For the text-containing cell, return its midpoint in [x, y] coordinate format. 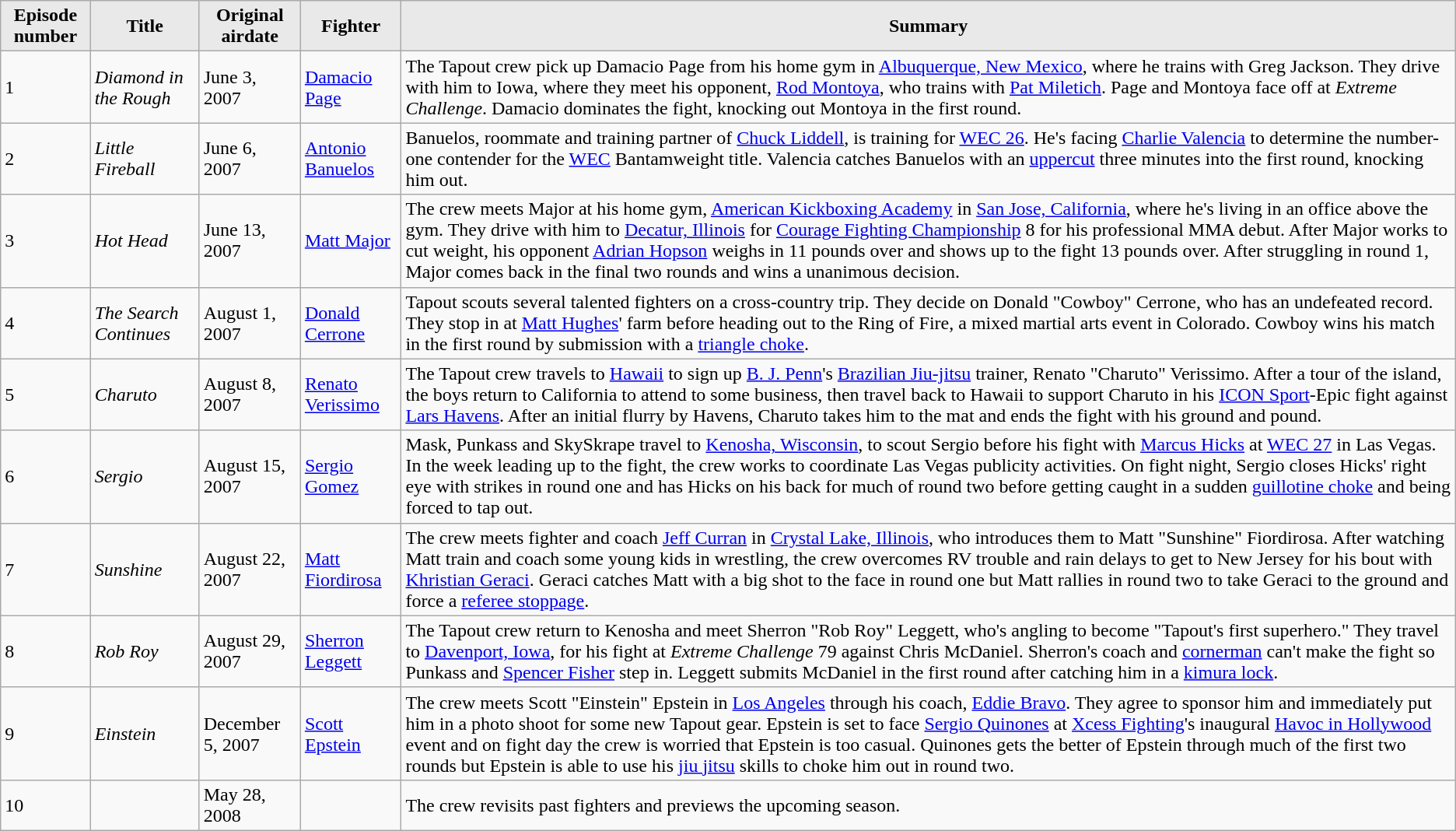
August 29, 2007 [250, 651]
Einstein [145, 733]
6 [45, 476]
Charuto [145, 394]
Scott Epstein [351, 733]
Original airdate [250, 26]
Donald Cerrone [351, 323]
Renato Verissimo [351, 394]
Sergio Gomez [351, 476]
Matt Major [351, 241]
5 [45, 394]
June 6, 2007 [250, 159]
Rob Roy [145, 651]
1 [45, 87]
9 [45, 733]
Matt Fiordirosa [351, 570]
Hot Head [145, 241]
Sergio [145, 476]
Title [145, 26]
8 [45, 651]
2 [45, 159]
Episode number [45, 26]
June 13, 2007 [250, 241]
Diamond in the Rough [145, 87]
August 22, 2007 [250, 570]
The Search Continues [145, 323]
June 3, 2007 [250, 87]
May 28, 2008 [250, 805]
4 [45, 323]
Antonio Banuelos [351, 159]
10 [45, 805]
Fighter [351, 26]
August 15, 2007 [250, 476]
Sherron Leggett [351, 651]
Sunshine [145, 570]
The crew revisits past fighters and previews the upcoming season. [929, 805]
Damacio Page [351, 87]
August 1, 2007 [250, 323]
Little Fireball [145, 159]
3 [45, 241]
7 [45, 570]
August 8, 2007 [250, 394]
Summary [929, 26]
December 5, 2007 [250, 733]
